Return [X, Y] of the center of cell containing provided text 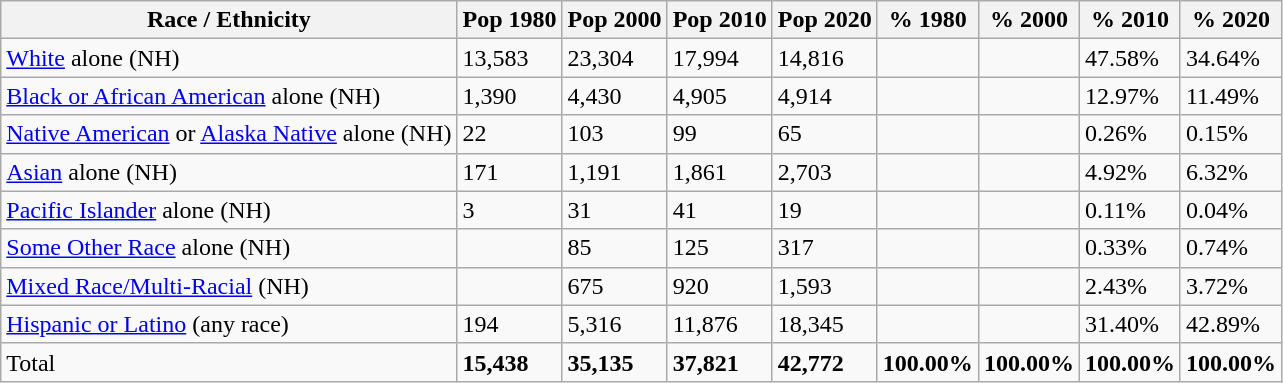
% 2000 [1028, 20]
171 [510, 172]
Black or African American alone (NH) [229, 96]
5,316 [614, 324]
317 [824, 248]
4.92% [1130, 172]
17,994 [720, 58]
1,390 [510, 96]
0.11% [1130, 210]
23,304 [614, 58]
18,345 [824, 324]
0.33% [1130, 248]
85 [614, 248]
0.15% [1230, 134]
Pop 2010 [720, 20]
41 [720, 210]
125 [720, 248]
13,583 [510, 58]
4,914 [824, 96]
19 [824, 210]
1,191 [614, 172]
White alone (NH) [229, 58]
Pop 1980 [510, 20]
11,876 [720, 324]
3.72% [1230, 286]
14,816 [824, 58]
Native American or Alaska Native alone (NH) [229, 134]
15,438 [510, 362]
675 [614, 286]
% 2020 [1230, 20]
Asian alone (NH) [229, 172]
99 [720, 134]
65 [824, 134]
Some Other Race alone (NH) [229, 248]
31.40% [1130, 324]
12.97% [1130, 96]
11.49% [1230, 96]
37,821 [720, 362]
1,593 [824, 286]
Pop 2020 [824, 20]
Total [229, 362]
103 [614, 134]
22 [510, 134]
6.32% [1230, 172]
Mixed Race/Multi-Racial (NH) [229, 286]
Race / Ethnicity [229, 20]
2,703 [824, 172]
Pop 2000 [614, 20]
42.89% [1230, 324]
35,135 [614, 362]
34.64% [1230, 58]
194 [510, 324]
920 [720, 286]
42,772 [824, 362]
Hispanic or Latino (any race) [229, 324]
47.58% [1130, 58]
% 2010 [1130, 20]
Pacific Islander alone (NH) [229, 210]
0.26% [1130, 134]
0.74% [1230, 248]
4,430 [614, 96]
3 [510, 210]
0.04% [1230, 210]
31 [614, 210]
% 1980 [928, 20]
2.43% [1130, 286]
4,905 [720, 96]
1,861 [720, 172]
